Capture the cell that displays the provided text and extract its (X, Y) central coordinate. 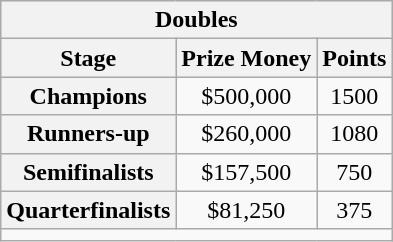
Points (354, 58)
Semifinalists (88, 172)
Quarterfinalists (88, 210)
Champions (88, 96)
1500 (354, 96)
Prize Money (246, 58)
Stage (88, 58)
Runners-up (88, 134)
375 (354, 210)
1080 (354, 134)
$81,250 (246, 210)
$260,000 (246, 134)
$500,000 (246, 96)
Doubles (196, 20)
$157,500 (246, 172)
750 (354, 172)
